Extract the [X, Y] coordinate from the center of the cell holding the provided text.  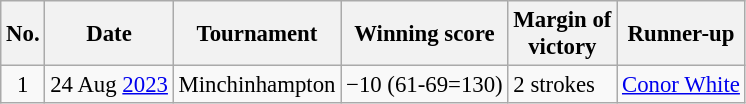
1 [23, 85]
Winning score [424, 34]
No. [23, 34]
Date [109, 34]
−10 (61-69=130) [424, 85]
Conor White [682, 85]
Tournament [257, 34]
Runner-up [682, 34]
Margin ofvictory [562, 34]
24 Aug 2023 [109, 85]
Minchinhampton [257, 85]
2 strokes [562, 85]
